Extract the [x, y] coordinate from the center of the cell holding the provided text.  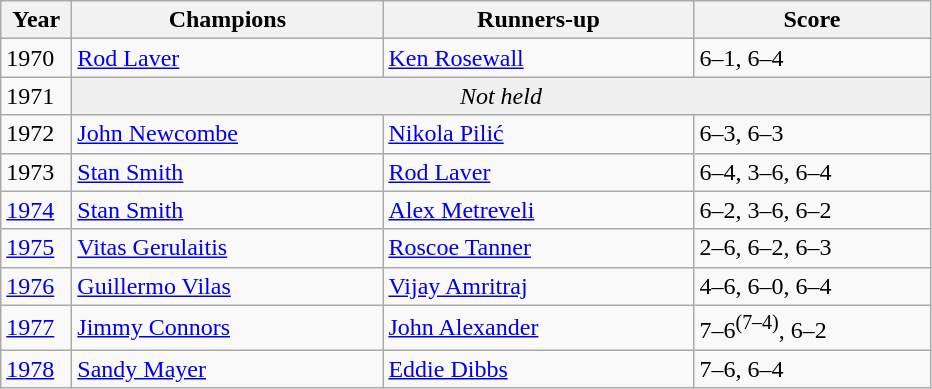
Not held [501, 96]
John Newcombe [228, 134]
Jimmy Connors [228, 328]
7–6, 6–4 [812, 369]
1977 [36, 328]
Roscoe Tanner [538, 248]
Year [36, 20]
1973 [36, 172]
1978 [36, 369]
1975 [36, 248]
4–6, 6–0, 6–4 [812, 286]
Eddie Dibbs [538, 369]
6–2, 3–6, 6–2 [812, 210]
Score [812, 20]
6–4, 3–6, 6–4 [812, 172]
7–6(7–4), 6–2 [812, 328]
1971 [36, 96]
Nikola Pilić [538, 134]
Runners-up [538, 20]
Sandy Mayer [228, 369]
Vijay Amritraj [538, 286]
Vitas Gerulaitis [228, 248]
1976 [36, 286]
John Alexander [538, 328]
2–6, 6–2, 6–3 [812, 248]
Alex Metreveli [538, 210]
1970 [36, 58]
Champions [228, 20]
6–1, 6–4 [812, 58]
1974 [36, 210]
Ken Rosewall [538, 58]
1972 [36, 134]
Guillermo Vilas [228, 286]
6–3, 6–3 [812, 134]
